Determine the [X, Y] coordinate at the center of the cell enclosing the given text.  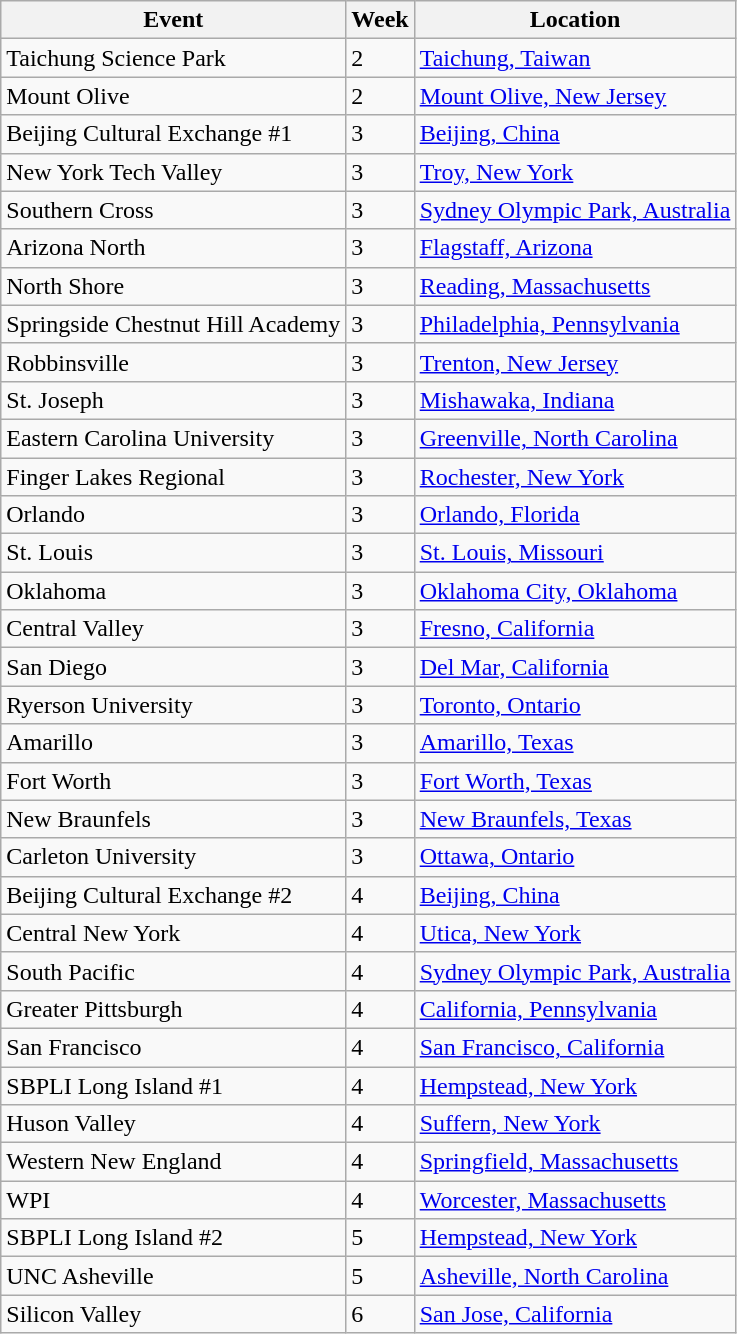
North Shore [174, 286]
Amarillo [174, 743]
Philadelphia, Pennsylvania [575, 324]
SBPLI Long Island #2 [174, 1238]
6 [380, 1314]
Asheville, North Carolina [575, 1276]
Reading, Massachusetts [575, 286]
St. Joseph [174, 400]
Del Mar, California [575, 667]
Southern Cross [174, 210]
Mount Olive [174, 96]
Arizona North [174, 248]
Central Valley [174, 629]
Greenville, North Carolina [575, 438]
Oklahoma [174, 591]
San Diego [174, 667]
SBPLI Long Island #1 [174, 1085]
Suffern, New York [575, 1124]
Beijing Cultural Exchange #2 [174, 895]
South Pacific [174, 971]
San Jose, California [575, 1314]
Utica, New York [575, 933]
Oklahoma City, Oklahoma [575, 591]
Taichung, Taiwan [575, 58]
Trenton, New Jersey [575, 362]
Event [174, 20]
Central New York [174, 933]
New Braunfels [174, 819]
Robbinsville [174, 362]
Ottawa, Ontario [575, 857]
Western New England [174, 1162]
Worcester, Massachusetts [575, 1200]
Fort Worth, Texas [575, 781]
Finger Lakes Regional [174, 477]
Rochester, New York [575, 477]
Flagstaff, Arizona [575, 248]
Huson Valley [174, 1124]
California, Pennsylvania [575, 1009]
San Francisco, California [575, 1047]
Beijing Cultural Exchange #1 [174, 134]
San Francisco [174, 1047]
Week [380, 20]
Troy, New York [575, 172]
Springfield, Massachusetts [575, 1162]
Carleton University [174, 857]
Springside Chestnut Hill Academy [174, 324]
Mishawaka, Indiana [575, 400]
Toronto, Ontario [575, 705]
Greater Pittsburgh [174, 1009]
Location [575, 20]
St. Louis [174, 553]
Silicon Valley [174, 1314]
UNC Asheville [174, 1276]
Ryerson University [174, 705]
Amarillo, Texas [575, 743]
Eastern Carolina University [174, 438]
WPI [174, 1200]
St. Louis, Missouri [575, 553]
New York Tech Valley [174, 172]
Fort Worth [174, 781]
Taichung Science Park [174, 58]
Orlando [174, 515]
New Braunfels, Texas [575, 819]
Fresno, California [575, 629]
Orlando, Florida [575, 515]
Mount Olive, New Jersey [575, 96]
